Capture the cell that displays the provided text and extract its (X, Y) central coordinate. 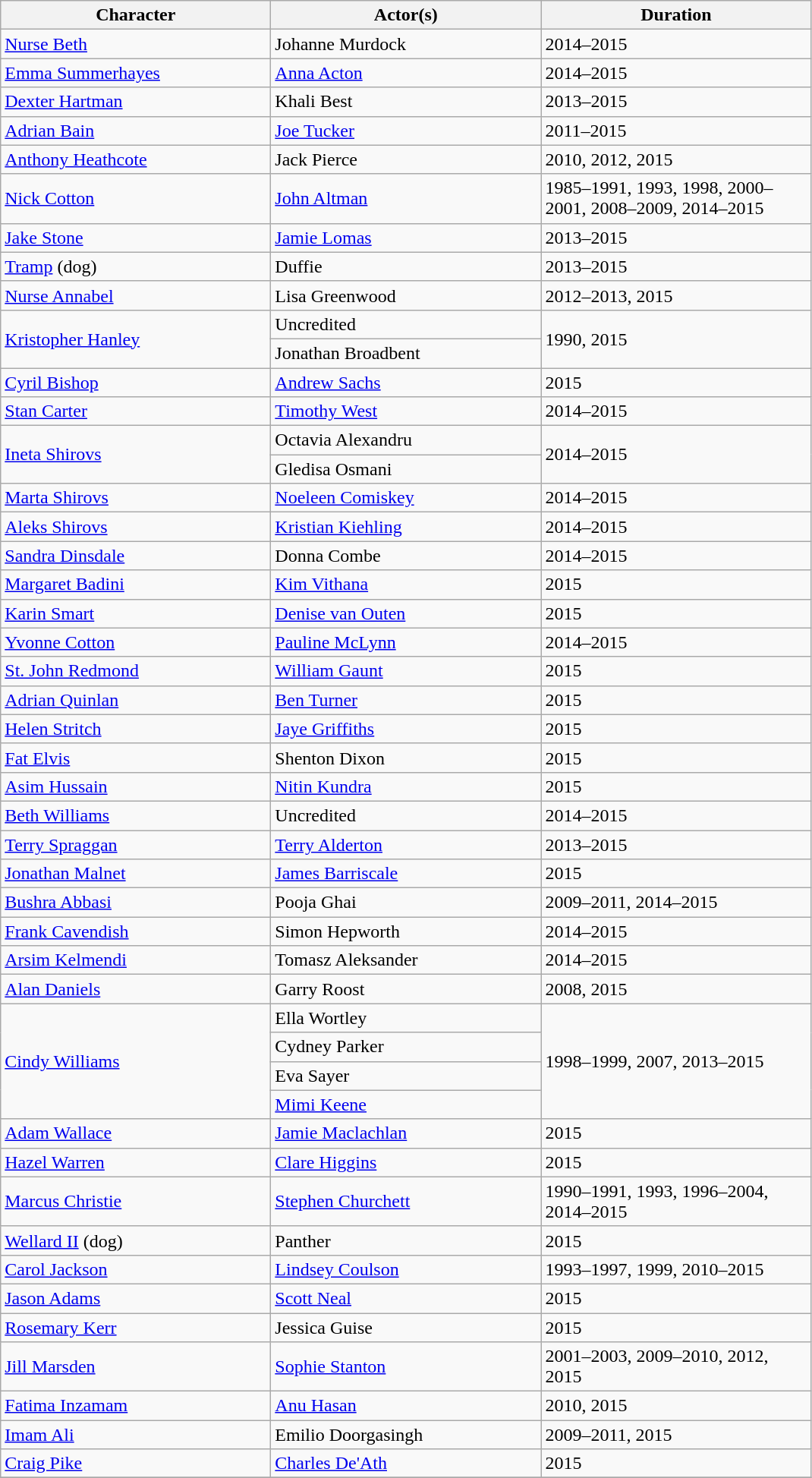
Duration (676, 15)
2009–2011, 2014–2015 (676, 903)
1990–1991, 1993, 1996–2004, 2014–2015 (676, 1201)
Stephen Churchett (406, 1201)
Kim Vithana (406, 585)
1993–1997, 1999, 2010–2015 (676, 1269)
Alan Daniels (136, 989)
Carol Jackson (136, 1269)
Andrew Sachs (406, 382)
Tramp (dog) (136, 266)
Jamie Maclachlan (406, 1133)
Wellard II (dog) (136, 1240)
1985–1991, 1993, 1998, 2000–2001, 2008–2009, 2014–2015 (676, 199)
Jamie Lomas (406, 238)
Jill Marsden (136, 1366)
2001–2003, 2009–2010, 2012, 2015 (676, 1366)
Pooja Ghai (406, 903)
Aleks Shirovs (136, 527)
Cyril Bishop (136, 382)
Anthony Heathcote (136, 159)
Helen Stritch (136, 729)
Simon Hepworth (406, 931)
Karin Smart (136, 613)
Terry Alderton (406, 845)
Ella Wortley (406, 1018)
St. John Redmond (136, 671)
Emma Summerhayes (136, 73)
Jaye Griffiths (406, 729)
Jason Adams (136, 1298)
Johanne Murdock (406, 44)
Terry Spraggan (136, 845)
Jack Pierce (406, 159)
Adam Wallace (136, 1133)
Jake Stone (136, 238)
Arsim Kelmendi (136, 960)
Sophie Stanton (406, 1366)
Duffie (406, 266)
Ineta Shirovs (136, 455)
2009–2011, 2015 (676, 1435)
Emilio Doorgasingh (406, 1435)
Hazel Warren (136, 1162)
Nick Cotton (136, 199)
Gledisa Osmani (406, 469)
Craig Pike (136, 1464)
Anu Hasan (406, 1406)
Timothy West (406, 411)
Actor(s) (406, 15)
Kristian Kiehling (406, 527)
Adrian Bain (136, 131)
John Altman (406, 199)
Fatima Inzamam (136, 1406)
Scott Neal (406, 1298)
Octavia Alexandru (406, 440)
Shenton Dixon (406, 758)
Lindsey Coulson (406, 1269)
Eva Sayer (406, 1076)
Character (136, 15)
Bushra Abbasi (136, 903)
1998–1999, 2007, 2013–2015 (676, 1061)
Nitin Kundra (406, 786)
Noeleen Comiskey (406, 498)
James Barriscale (406, 874)
Jonathan Malnet (136, 874)
Nurse Beth (136, 44)
Clare Higgins (406, 1162)
Lisa Greenwood (406, 295)
Dexter Hartman (136, 102)
Asim Hussain (136, 786)
Stan Carter (136, 411)
Khali Best (406, 102)
Tomasz Aleksander (406, 960)
2010, 2012, 2015 (676, 159)
Cindy Williams (136, 1061)
Donna Combe (406, 556)
Marta Shirovs (136, 498)
2011–2015 (676, 131)
Ben Turner (406, 700)
2010, 2015 (676, 1406)
Rosemary Kerr (136, 1328)
Anna Acton (406, 73)
Fat Elvis (136, 758)
1990, 2015 (676, 339)
Pauline McLynn (406, 642)
Nurse Annabel (136, 295)
Charles De'Ath (406, 1464)
2012–2013, 2015 (676, 295)
Kristopher Hanley (136, 339)
William Gaunt (406, 671)
Garry Roost (406, 989)
Marcus Christie (136, 1201)
Beth Williams (136, 815)
Imam Ali (136, 1435)
Sandra Dinsdale (136, 556)
Yvonne Cotton (136, 642)
Margaret Badini (136, 585)
2008, 2015 (676, 989)
Denise van Outen (406, 613)
Jessica Guise (406, 1328)
Cydney Parker (406, 1047)
Jonathan Broadbent (406, 353)
Mimi Keene (406, 1105)
Frank Cavendish (136, 931)
Adrian Quinlan (136, 700)
Joe Tucker (406, 131)
Panther (406, 1240)
